Scan for the cell matching the given text and deliver its [x, y] coordinate at center. 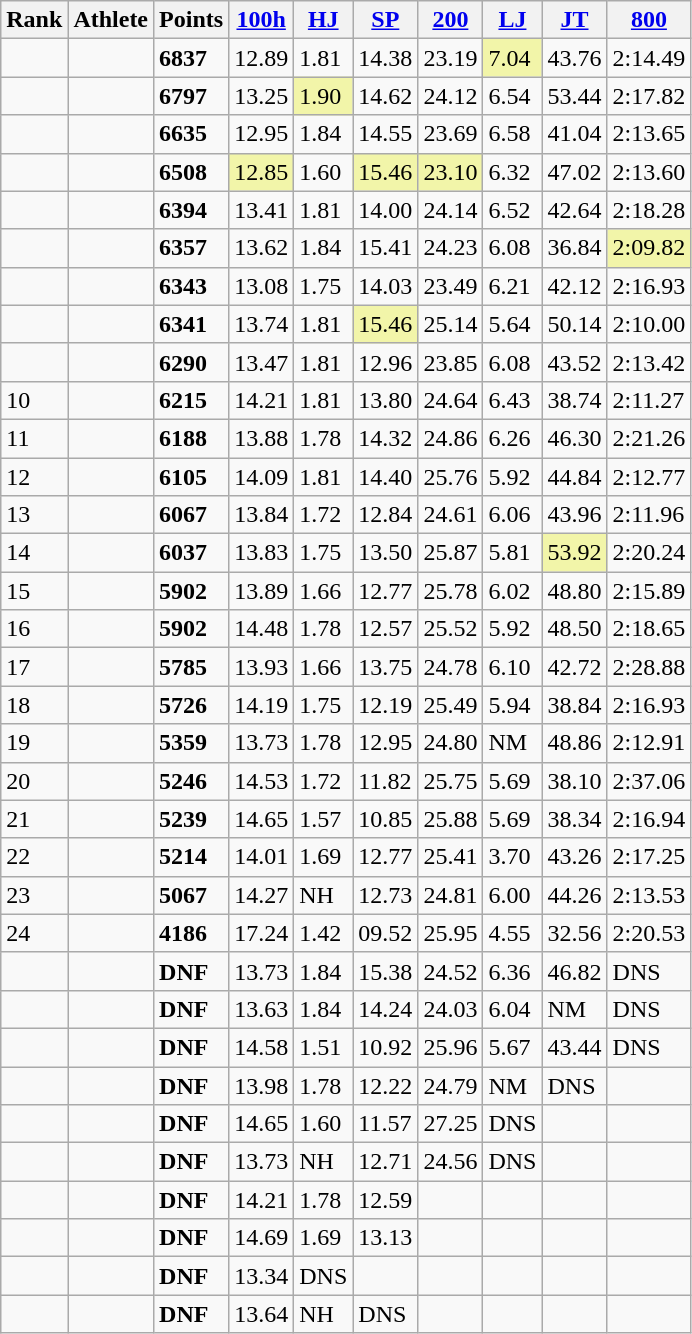
14.62 [386, 96]
2:28.88 [649, 667]
6.02 [512, 591]
44.84 [574, 477]
15.38 [386, 971]
13.74 [262, 324]
2:10.00 [649, 324]
13 [34, 515]
6.43 [512, 400]
17 [34, 667]
6105 [192, 477]
2:09.82 [649, 248]
1.51 [324, 1047]
6.52 [512, 210]
6508 [192, 172]
25.95 [450, 933]
38.10 [574, 781]
43.26 [574, 857]
13.98 [262, 1085]
100h [262, 20]
17.24 [262, 933]
19 [34, 743]
24.79 [450, 1085]
5067 [192, 895]
42.72 [574, 667]
2:13.53 [649, 895]
25.76 [450, 477]
2:18.28 [649, 210]
5.64 [512, 324]
1.90 [324, 96]
14.58 [262, 1047]
12.59 [386, 1200]
22 [34, 857]
200 [450, 20]
11.57 [386, 1124]
6290 [192, 362]
53.92 [574, 553]
6394 [192, 210]
6341 [192, 324]
2:11.27 [649, 400]
18 [34, 705]
6067 [192, 515]
24.86 [450, 438]
2:15.89 [649, 591]
12.96 [386, 362]
Points [192, 20]
50.14 [574, 324]
6.10 [512, 667]
6635 [192, 134]
47.02 [574, 172]
43.76 [574, 58]
4186 [192, 933]
6.04 [512, 1009]
15 [34, 591]
23.49 [450, 286]
43.44 [574, 1047]
10.85 [386, 819]
1.57 [324, 819]
2:37.06 [649, 781]
15.41 [386, 248]
6797 [192, 96]
HJ [324, 20]
09.52 [386, 933]
24.64 [450, 400]
13.84 [262, 515]
13.41 [262, 210]
2:13.65 [649, 134]
2:17.82 [649, 96]
27.25 [450, 1124]
12.84 [386, 515]
14.55 [386, 134]
23.10 [450, 172]
5214 [192, 857]
14.03 [386, 286]
14.19 [262, 705]
2:12.91 [649, 743]
LJ [512, 20]
6357 [192, 248]
11 [34, 438]
14.40 [386, 477]
14.09 [262, 477]
42.64 [574, 210]
6837 [192, 58]
14.48 [262, 629]
2:14.49 [649, 58]
23 [34, 895]
25.78 [450, 591]
Athlete [111, 20]
6.54 [512, 96]
2:11.96 [649, 515]
24 [34, 933]
38.34 [574, 819]
24.52 [450, 971]
43.52 [574, 362]
SP [386, 20]
13.75 [386, 667]
6343 [192, 286]
12.85 [262, 172]
13.63 [262, 1009]
3.70 [512, 857]
44.26 [574, 895]
20 [34, 781]
24.61 [450, 515]
11.82 [386, 781]
24.78 [450, 667]
38.74 [574, 400]
13.08 [262, 286]
13.47 [262, 362]
13.88 [262, 438]
53.44 [574, 96]
13.80 [386, 400]
5239 [192, 819]
32.56 [574, 933]
25.75 [450, 781]
2:13.60 [649, 172]
6215 [192, 400]
14.38 [386, 58]
14.01 [262, 857]
6188 [192, 438]
13.83 [262, 553]
24.56 [450, 1162]
12.22 [386, 1085]
2:20.53 [649, 933]
2:12.77 [649, 477]
24.81 [450, 895]
42.12 [574, 286]
12.73 [386, 895]
13.13 [386, 1238]
25.87 [450, 553]
2:21.26 [649, 438]
36.84 [574, 248]
6.21 [512, 286]
24.14 [450, 210]
25.49 [450, 705]
41.04 [574, 134]
25.52 [450, 629]
21 [34, 819]
13.89 [262, 591]
12.71 [386, 1162]
6.06 [512, 515]
23.19 [450, 58]
1.42 [324, 933]
24.03 [450, 1009]
2:16.94 [649, 819]
Rank [34, 20]
10 [34, 400]
14.69 [262, 1238]
25.41 [450, 857]
23.85 [450, 362]
2:20.24 [649, 553]
14 [34, 553]
6.00 [512, 895]
2:17.25 [649, 857]
5359 [192, 743]
48.50 [574, 629]
6037 [192, 553]
23.69 [450, 134]
800 [649, 20]
6.26 [512, 438]
24.80 [450, 743]
14.53 [262, 781]
13.93 [262, 667]
14.27 [262, 895]
25.88 [450, 819]
13.34 [262, 1276]
2:13.42 [649, 362]
13.25 [262, 96]
5246 [192, 781]
5.81 [512, 553]
10.92 [386, 1047]
43.96 [574, 515]
16 [34, 629]
6.58 [512, 134]
14.00 [386, 210]
2:18.65 [649, 629]
25.96 [450, 1047]
5726 [192, 705]
14.32 [386, 438]
6.36 [512, 971]
JT [574, 20]
6.32 [512, 172]
25.14 [450, 324]
5.94 [512, 705]
38.84 [574, 705]
13.64 [262, 1314]
5.67 [512, 1047]
48.80 [574, 591]
13.62 [262, 248]
12.89 [262, 58]
14.24 [386, 1009]
12.57 [386, 629]
48.86 [574, 743]
24.12 [450, 96]
7.04 [512, 58]
13.50 [386, 553]
24.23 [450, 248]
46.30 [574, 438]
5785 [192, 667]
46.82 [574, 971]
12 [34, 477]
4.55 [512, 933]
12.19 [386, 705]
